Return the (X, Y) coordinate for the center point of the cell that contains the specified text.  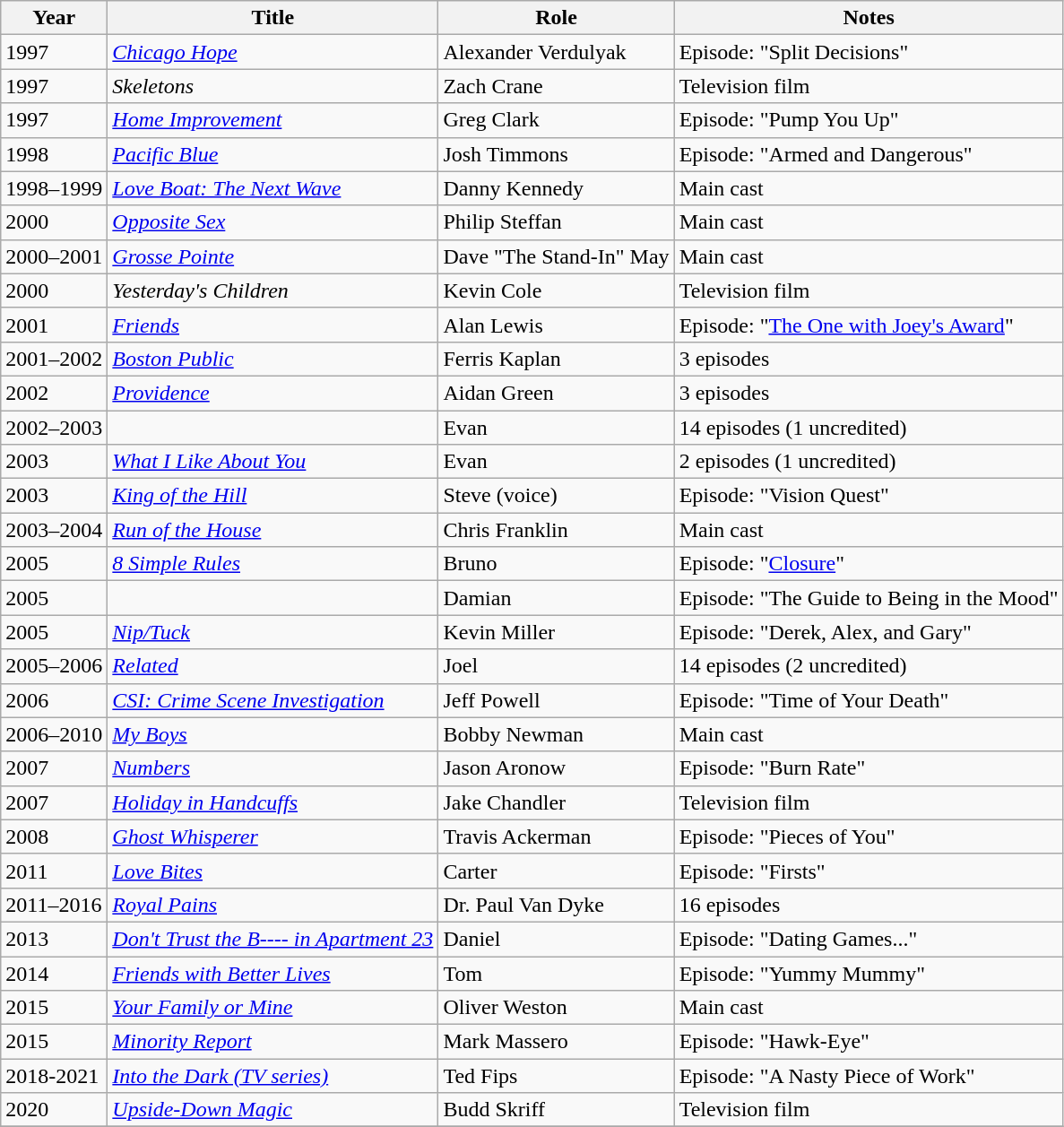
Oliver Weston (556, 1008)
Episode: "Firsts" (869, 871)
Year (54, 18)
Episode: "Armed and Dangerous" (869, 154)
Chris Franklin (556, 530)
2003–2004 (54, 530)
Tom (556, 973)
2006–2010 (54, 734)
Boston Public (272, 359)
Home Improvement (272, 120)
Ted Fips (556, 1076)
2002 (54, 393)
2011 (54, 871)
Opposite Sex (272, 222)
1998 (54, 154)
2018-2021 (54, 1076)
2 episodes (1 uncredited) (869, 462)
1998–1999 (54, 188)
Upside-Down Magic (272, 1110)
Mark Massero (556, 1042)
Holiday in Handcuffs (272, 802)
Episode: "Vision Quest" (869, 496)
Title (272, 18)
Skeletons (272, 86)
Daniel (556, 939)
Episode: "A Nasty Piece of Work" (869, 1076)
Episode: "Split Decisions" (869, 52)
Episode: "The One with Joey's Award" (869, 325)
Notes (869, 18)
Bruno (556, 564)
Jeff Powell (556, 700)
Dave "The Stand-In" May (556, 256)
Carter (556, 871)
Friends (272, 325)
8 Simple Rules (272, 564)
Pacific Blue (272, 154)
Alexander Verdulyak (556, 52)
Numbers (272, 768)
What I Like About You (272, 462)
2000–2001 (54, 256)
Minority Report (272, 1042)
Travis Ackerman (556, 837)
Chicago Hope (272, 52)
2006 (54, 700)
Yesterday's Children (272, 290)
2002–2003 (54, 428)
14 episodes (2 uncredited) (869, 666)
Jake Chandler (556, 802)
Damian (556, 598)
2001–2002 (54, 359)
Episode: "Pump You Up" (869, 120)
Providence (272, 393)
Episode: "Hawk-Eye" (869, 1042)
Josh Timmons (556, 154)
King of the Hill (272, 496)
Aidan Green (556, 393)
Greg Clark (556, 120)
2014 (54, 973)
Nip/Tuck (272, 632)
2013 (54, 939)
Zach Crane (556, 86)
Bobby Newman (556, 734)
Episode: "Pieces of You" (869, 837)
Ferris Kaplan (556, 359)
2008 (54, 837)
Don't Trust the B---- in Apartment 23 (272, 939)
Love Bites (272, 871)
Episode: "Time of Your Death" (869, 700)
Kevin Miller (556, 632)
Steve (voice) (556, 496)
2011–2016 (54, 905)
Danny Kennedy (556, 188)
Episode: "Yummy Mummy" (869, 973)
Love Boat: The Next Wave (272, 188)
Kevin Cole (556, 290)
Ghost Whisperer (272, 837)
Episode: "Closure" (869, 564)
CSI: Crime Scene Investigation (272, 700)
Grosse Pointe (272, 256)
Episode: "The Guide to Being in the Mood" (869, 598)
My Boys (272, 734)
Into the Dark (TV series) (272, 1076)
Friends with Better Lives (272, 973)
2020 (54, 1110)
Dr. Paul Van Dyke (556, 905)
Related (272, 666)
Budd Skriff (556, 1110)
Episode: "Burn Rate" (869, 768)
Episode: "Derek, Alex, and Gary" (869, 632)
2005–2006 (54, 666)
Alan Lewis (556, 325)
Jason Aronow (556, 768)
2001 (54, 325)
Your Family or Mine (272, 1008)
Royal Pains (272, 905)
Run of the House (272, 530)
Philip Steffan (556, 222)
Joel (556, 666)
14 episodes (1 uncredited) (869, 428)
Episode: "Dating Games..." (869, 939)
Role (556, 18)
16 episodes (869, 905)
